Extract the (x, y) coordinate from the center of the cell holding the provided text.  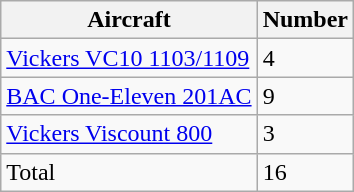
Total (129, 172)
3 (305, 134)
Aircraft (129, 20)
Vickers VC10 1103/1109 (129, 58)
4 (305, 58)
9 (305, 96)
16 (305, 172)
Vickers Viscount 800 (129, 134)
BAC One-Eleven 201AC (129, 96)
Number (305, 20)
